Return the [x, y] coordinate for the center point of the cell that contains the specified text.  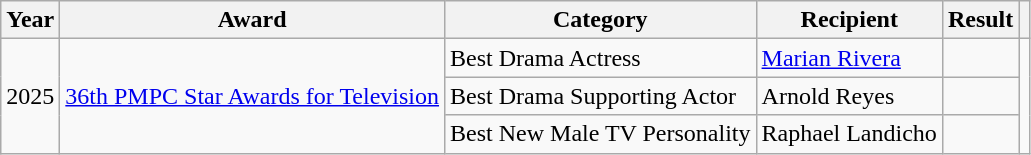
Award [252, 20]
Best Drama Supporting Actor [600, 96]
Category [600, 20]
Result [980, 20]
Best New Male TV Personality [600, 134]
Arnold Reyes [849, 96]
Marian Rivera [849, 58]
Recipient [849, 20]
2025 [30, 96]
Raphael Landicho [849, 134]
Year [30, 20]
36th PMPC Star Awards for Television [252, 96]
Best Drama Actress [600, 58]
